For the text-containing cell, return its midpoint in (X, Y) coordinate format. 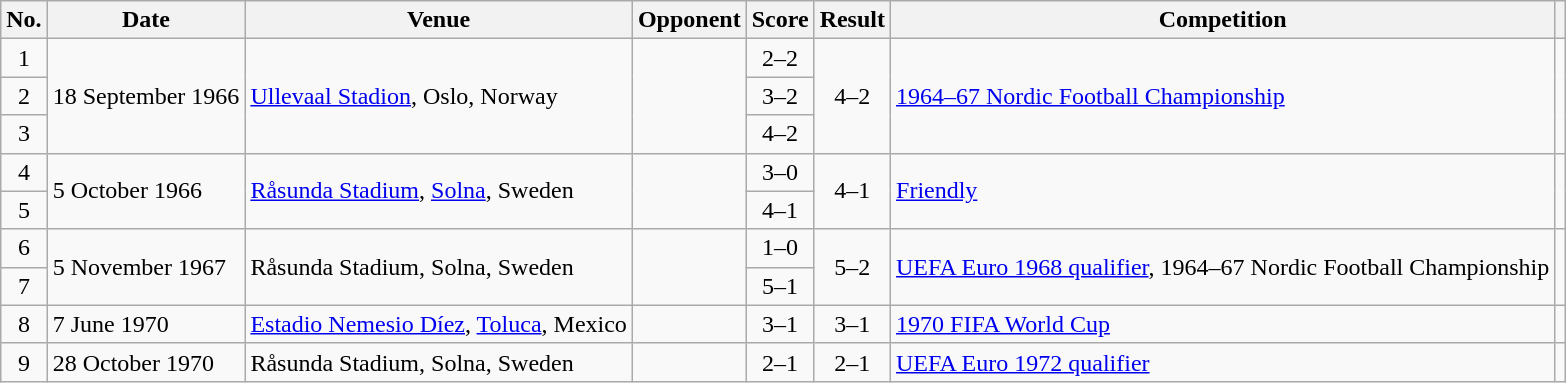
4 (24, 172)
Competition (1223, 20)
5 October 1966 (146, 191)
7 (24, 286)
Ullevaal Stadion, Oslo, Norway (439, 96)
Opponent (689, 20)
Score (780, 20)
9 (24, 362)
UEFA Euro 1972 qualifier (1223, 362)
3–0 (780, 172)
1 (24, 58)
2–2 (780, 58)
7 June 1970 (146, 324)
1964–67 Nordic Football Championship (1223, 96)
5 (24, 210)
1–0 (780, 248)
3–2 (780, 96)
Estadio Nemesio Díez, Toluca, Mexico (439, 324)
5 November 1967 (146, 267)
18 September 1966 (146, 96)
Date (146, 20)
2 (24, 96)
28 October 1970 (146, 362)
1970 FIFA World Cup (1223, 324)
UEFA Euro 1968 qualifier, 1964–67 Nordic Football Championship (1223, 267)
Friendly (1223, 191)
Result (852, 20)
5–1 (780, 286)
3 (24, 134)
8 (24, 324)
Venue (439, 20)
5–2 (852, 267)
No. (24, 20)
6 (24, 248)
